Return (X, Y) of the center of cell containing provided text 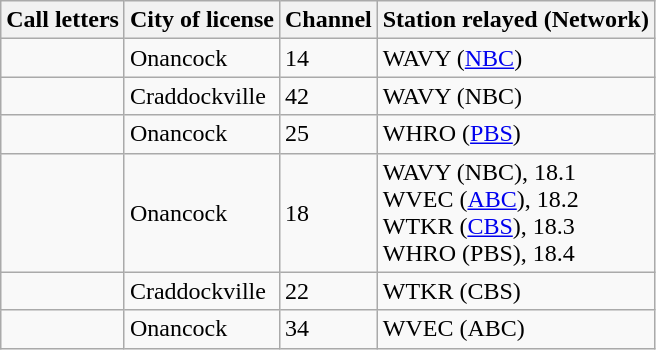
WTKR (CBS) (516, 291)
Channel (328, 20)
18 (328, 212)
WVEC (ABC) (516, 329)
25 (328, 134)
34 (328, 329)
22 (328, 291)
42 (328, 96)
City of license (202, 20)
WAVY (NBC), 18.1 WVEC (ABC), 18.2 WTKR (CBS), 18.3WHRO (PBS), 18.4 (516, 212)
Call letters (63, 20)
Station relayed (Network) (516, 20)
WHRO (PBS) (516, 134)
14 (328, 58)
